From the cell containing the given text, extract its center point as [X, Y] coordinate. 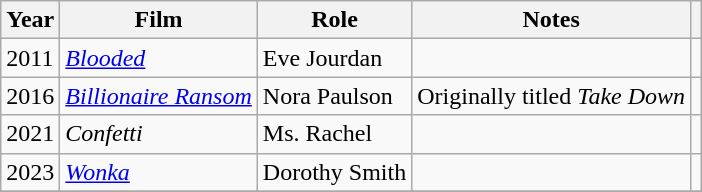
Blooded [159, 58]
2016 [30, 96]
Confetti [159, 134]
2011 [30, 58]
Eve Jourdan [334, 58]
Role [334, 20]
Ms. Rachel [334, 134]
Film [159, 20]
Billionaire Ransom [159, 96]
Nora Paulson [334, 96]
Dorothy Smith [334, 172]
Originally titled Take Down [552, 96]
2021 [30, 134]
Notes [552, 20]
Year [30, 20]
Wonka [159, 172]
2023 [30, 172]
